Find where the given text appears and provide that cell's center as [X, Y] coordinate. 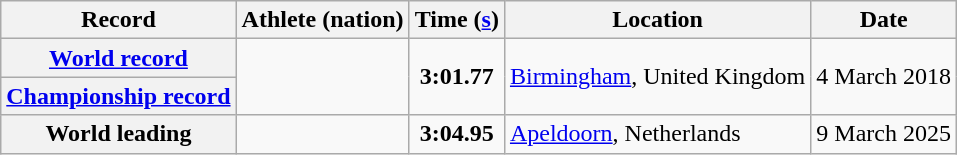
World record [118, 58]
Birmingham, United Kingdom [657, 77]
Location [657, 20]
Apeldoorn, Netherlands [657, 134]
3:04.95 [456, 134]
World leading [118, 134]
Time (s) [456, 20]
Date [884, 20]
Championship record [118, 96]
4 March 2018 [884, 77]
3:01.77 [456, 77]
Record [118, 20]
9 March 2025 [884, 134]
Athlete (nation) [322, 20]
